Determine the [x, y] coordinate at the center of the cell enclosing the given text.  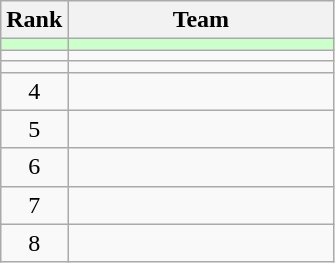
4 [34, 91]
6 [34, 167]
Team [201, 20]
5 [34, 129]
Rank [34, 20]
8 [34, 243]
7 [34, 205]
